Determine the (x, y) coordinate at the center of the cell enclosing the given text.  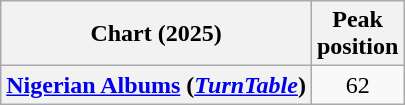
Chart (2025) (156, 34)
Peakposition (357, 34)
Nigerian Albums (TurnTable) (156, 85)
62 (357, 85)
